Return the (x, y) coordinate for the center point of the cell that contains the specified text.  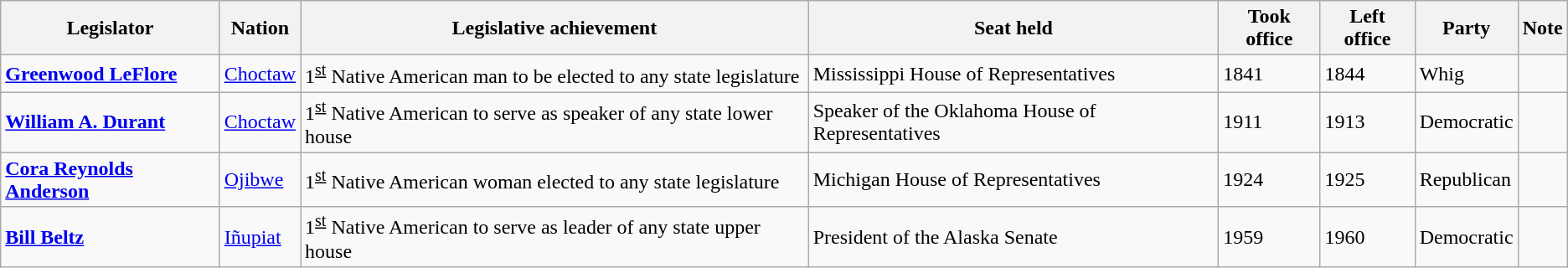
1st Native American to serve as leader of any state upper house (554, 237)
William A. Durant (111, 122)
President of the Alaska Senate (1014, 237)
Speaker of the Oklahoma House of Representatives (1014, 122)
Seat held (1014, 28)
1844 (1367, 74)
1925 (1367, 179)
1st Native American woman elected to any state legislature (554, 179)
Left office (1367, 28)
Nation (260, 28)
Party (1466, 28)
Ojibwe (260, 179)
1st Native American man to be elected to any state legislature (554, 74)
1924 (1270, 179)
1960 (1367, 237)
1911 (1270, 122)
Whig (1466, 74)
1841 (1270, 74)
Took office (1270, 28)
Republican (1466, 179)
Mississippi House of Representatives (1014, 74)
Greenwood LeFlore (111, 74)
Legislative achievement (554, 28)
1913 (1367, 122)
Michigan House of Representatives (1014, 179)
Bill Beltz (111, 237)
1959 (1270, 237)
Cora Reynolds Anderson (111, 179)
Legislator (111, 28)
1st Native American to serve as speaker of any state lower house (554, 122)
Note (1543, 28)
Iñupiat (260, 237)
